Pinpoint the cell where the given text exists, returning its [X, Y] midpoint coordinate. 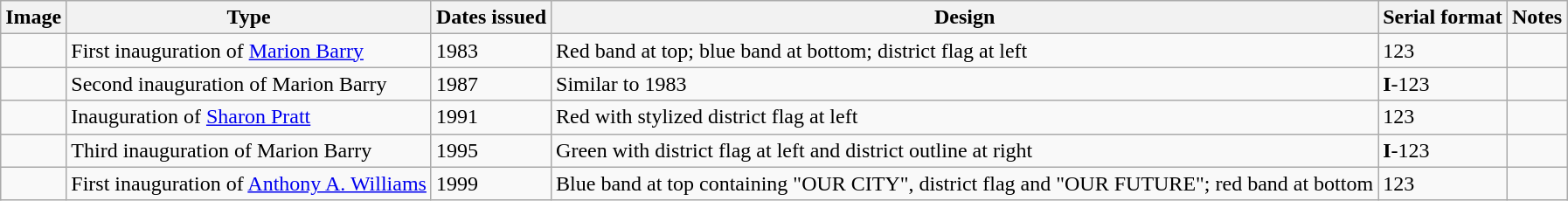
First inauguration of Marion Barry [249, 51]
Serial format [1443, 17]
Red with stylized district flag at left [965, 117]
1987 [491, 84]
Similar to 1983 [965, 84]
1995 [491, 150]
Inauguration of Sharon Pratt [249, 117]
Red band at top; blue band at bottom; district flag at left [965, 51]
Image [33, 17]
1983 [491, 51]
Dates issued [491, 17]
1991 [491, 117]
Notes [1537, 17]
First inauguration of Anthony A. Williams [249, 184]
Type [249, 17]
Third inauguration of Marion Barry [249, 150]
Design [965, 17]
Green with district flag at left and district outline at right [965, 150]
1999 [491, 184]
Second inauguration of Marion Barry [249, 84]
Blue band at top containing "OUR CITY", district flag and "OUR FUTURE"; red band at bottom [965, 184]
